Search for the cell housing the specified text and yield its [X, Y] center coordinate. 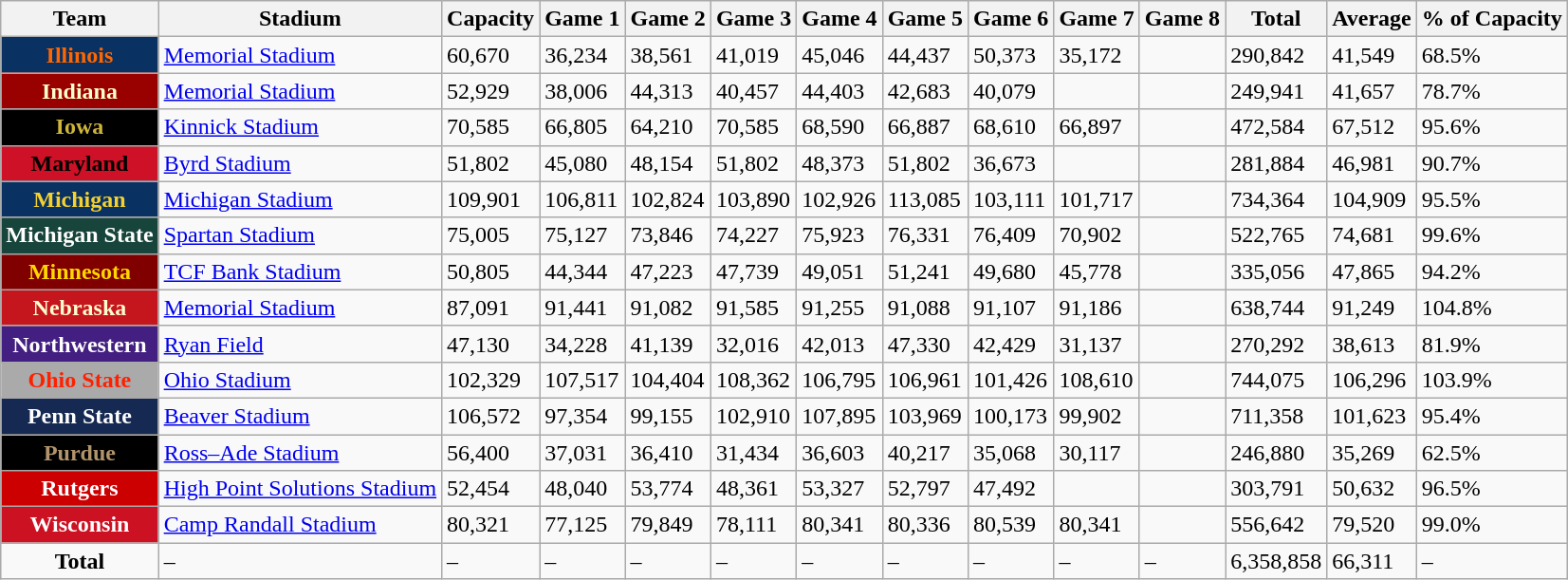
94.2% [1491, 271]
99.0% [1491, 525]
Ross–Ade Stadium [300, 453]
36,673 [1011, 163]
Game 2 [668, 19]
35,172 [1097, 55]
50,632 [1372, 489]
45,778 [1097, 271]
70,902 [1097, 235]
106,296 [1372, 380]
Camp Randall Stadium [300, 525]
53,774 [668, 489]
High Point Solutions Stadium [300, 489]
41,657 [1372, 91]
78,111 [753, 525]
102,910 [753, 416]
46,981 [1372, 163]
44,437 [925, 55]
Kinnick Stadium [300, 127]
60,670 [491, 55]
103.9% [1491, 380]
75,005 [491, 235]
472,584 [1277, 127]
290,842 [1277, 55]
113,085 [925, 199]
75,923 [839, 235]
42,013 [839, 344]
Penn State [80, 416]
47,492 [1011, 489]
40,217 [925, 453]
38,561 [668, 55]
66,311 [1372, 561]
106,811 [582, 199]
101,623 [1372, 416]
335,056 [1277, 271]
35,269 [1372, 453]
42,683 [925, 91]
Indiana [80, 91]
36,234 [582, 55]
48,154 [668, 163]
Iowa [80, 127]
66,887 [925, 127]
79,520 [1372, 525]
246,880 [1277, 453]
76,331 [925, 235]
36,603 [839, 453]
99.6% [1491, 235]
50,805 [491, 271]
41,139 [668, 344]
48,040 [582, 489]
106,961 [925, 380]
52,797 [925, 489]
281,884 [1277, 163]
66,897 [1097, 127]
102,926 [839, 199]
79,849 [668, 525]
Game 5 [925, 19]
99,902 [1097, 416]
47,739 [753, 271]
107,895 [839, 416]
41,549 [1372, 55]
Wisconsin [80, 525]
711,358 [1277, 416]
Beaver Stadium [300, 416]
107,517 [582, 380]
102,824 [668, 199]
106,795 [839, 380]
51,241 [925, 271]
Ryan Field [300, 344]
104,909 [1372, 199]
95.4% [1491, 416]
TCF Bank Stadium [300, 271]
81.9% [1491, 344]
74,227 [753, 235]
% of Capacity [1491, 19]
Purdue [80, 453]
53,327 [839, 489]
108,610 [1097, 380]
Game 3 [753, 19]
38,006 [582, 91]
91,186 [1097, 308]
100,173 [1011, 416]
Average [1372, 19]
Illinois [80, 55]
76,409 [1011, 235]
734,364 [1277, 199]
101,717 [1097, 199]
80,539 [1011, 525]
37,031 [582, 453]
44,313 [668, 91]
68.5% [1491, 55]
95.6% [1491, 127]
47,330 [925, 344]
Capacity [491, 19]
Michigan [80, 199]
Team [80, 19]
108,362 [753, 380]
91,585 [753, 308]
47,865 [1372, 271]
Ohio State [80, 380]
97,354 [582, 416]
Game 8 [1182, 19]
47,223 [668, 271]
40,457 [753, 91]
75,127 [582, 235]
Game 4 [839, 19]
45,046 [839, 55]
64,210 [668, 127]
67,512 [1372, 127]
Game 7 [1097, 19]
38,613 [1372, 344]
77,125 [582, 525]
744,075 [1277, 380]
Northwestern [80, 344]
101,426 [1011, 380]
73,846 [668, 235]
91,088 [925, 308]
6,358,858 [1277, 561]
50,373 [1011, 55]
103,969 [925, 416]
52,929 [491, 91]
49,051 [839, 271]
638,744 [1277, 308]
99,155 [668, 416]
78.7% [1491, 91]
32,016 [753, 344]
102,329 [491, 380]
91,441 [582, 308]
104,404 [668, 380]
106,572 [491, 416]
Game 1 [582, 19]
Spartan Stadium [300, 235]
49,680 [1011, 271]
Michigan State [80, 235]
249,941 [1277, 91]
80,321 [491, 525]
Nebraska [80, 308]
31,434 [753, 453]
52,454 [491, 489]
Ohio Stadium [300, 380]
40,079 [1011, 91]
35,068 [1011, 453]
47,130 [491, 344]
34,228 [582, 344]
42,429 [1011, 344]
56,400 [491, 453]
96.5% [1491, 489]
30,117 [1097, 453]
62.5% [1491, 453]
270,292 [1277, 344]
41,019 [753, 55]
45,080 [582, 163]
522,765 [1277, 235]
103,111 [1011, 199]
74,681 [1372, 235]
36,410 [668, 453]
95.5% [1491, 199]
Stadium [300, 19]
Byrd Stadium [300, 163]
91,082 [668, 308]
103,890 [753, 199]
Maryland [80, 163]
31,137 [1097, 344]
87,091 [491, 308]
44,403 [839, 91]
91,107 [1011, 308]
556,642 [1277, 525]
48,373 [839, 163]
Minnesota [80, 271]
91,255 [839, 308]
Game 6 [1011, 19]
104.8% [1491, 308]
68,610 [1011, 127]
91,249 [1372, 308]
Rutgers [80, 489]
68,590 [839, 127]
44,344 [582, 271]
80,336 [925, 525]
303,791 [1277, 489]
90.7% [1491, 163]
Michigan Stadium [300, 199]
109,901 [491, 199]
66,805 [582, 127]
48,361 [753, 489]
